Output the (X, Y) coordinate of the center of the cell containing the given text.  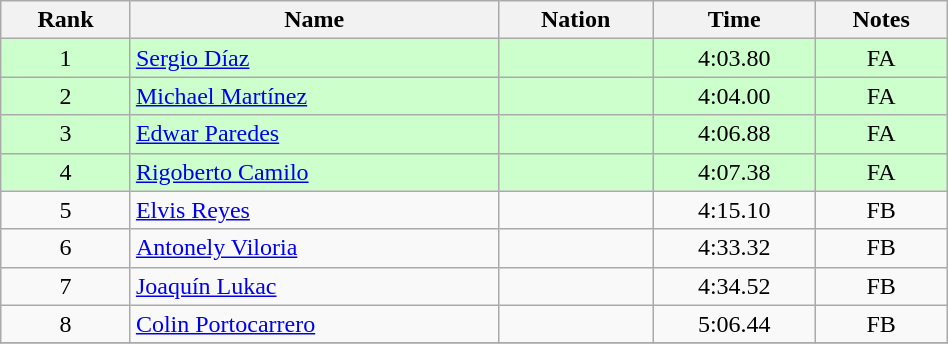
Time (734, 20)
1 (66, 58)
4:07.38 (734, 172)
Name (314, 20)
Notes (881, 20)
4:34.52 (734, 286)
3 (66, 134)
6 (66, 248)
4:04.00 (734, 96)
4:06.88 (734, 134)
7 (66, 286)
4:03.80 (734, 58)
Antonely Viloria (314, 248)
Sergio Díaz (314, 58)
Colin Portocarrero (314, 324)
Elvis Reyes (314, 210)
5:06.44 (734, 324)
8 (66, 324)
4 (66, 172)
Rigoberto Camilo (314, 172)
Rank (66, 20)
4:15.10 (734, 210)
2 (66, 96)
Edwar Paredes (314, 134)
Nation (576, 20)
4:33.32 (734, 248)
Joaquín Lukac (314, 286)
5 (66, 210)
Michael Martínez (314, 96)
